Return the [x, y] coordinate for the center point of the cell that contains the specified text.  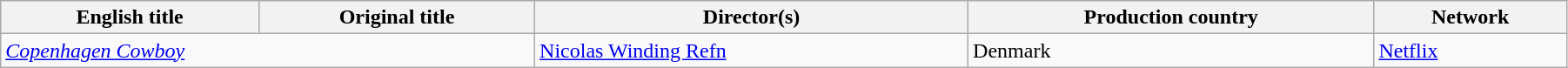
Copenhagen Cowboy [268, 51]
Production country [1171, 17]
Netflix [1471, 51]
Nicolas Winding Refn [752, 51]
Director(s) [752, 17]
Denmark [1171, 51]
Network [1471, 17]
Original title [397, 17]
English title [131, 17]
